Return (x, y) of the center of cell containing provided text 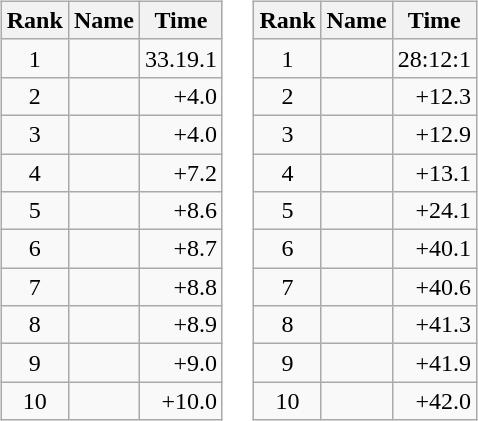
+10.0 (180, 401)
+41.9 (434, 363)
28:12:1 (434, 58)
+41.3 (434, 325)
+24.1 (434, 211)
+8.9 (180, 325)
+42.0 (434, 401)
+40.6 (434, 287)
+8.7 (180, 249)
+12.9 (434, 134)
+9.0 (180, 363)
33.19.1 (180, 58)
+8.6 (180, 211)
+7.2 (180, 173)
+12.3 (434, 96)
+40.1 (434, 249)
+8.8 (180, 287)
+13.1 (434, 173)
